Determine the (X, Y) coordinate at the center of the cell enclosing the given text.  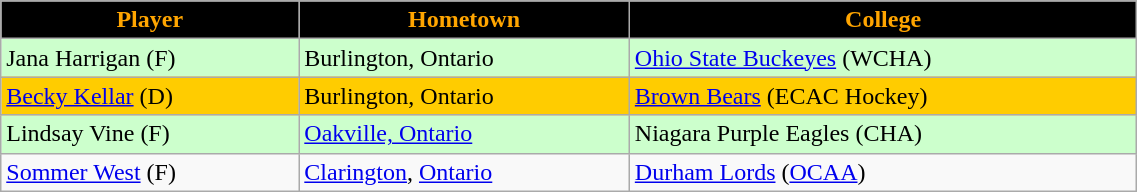
College (883, 20)
Jana Harrigan (F) (150, 58)
Ohio State Buckeyes (WCHA) (883, 58)
Oakville, Ontario (464, 134)
Brown Bears (ECAC Hockey) (883, 96)
Sommer West (F) (150, 172)
Durham Lords (OCAA) (883, 172)
Lindsay Vine (F) (150, 134)
Becky Kellar (D) (150, 96)
Niagara Purple Eagles (CHA) (883, 134)
Player (150, 20)
Clarington, Ontario (464, 172)
Hometown (464, 20)
